Determine the (x, y) coordinate at the center of the cell enclosing the given text.  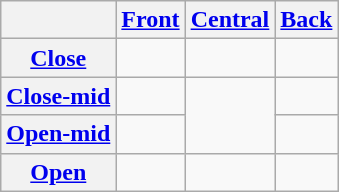
Open (58, 172)
Central (230, 20)
Close (58, 58)
Open-mid (58, 134)
Back (306, 20)
Front (150, 20)
Close-mid (58, 96)
